Scan for the cell matching the given text and deliver its (X, Y) coordinate at center. 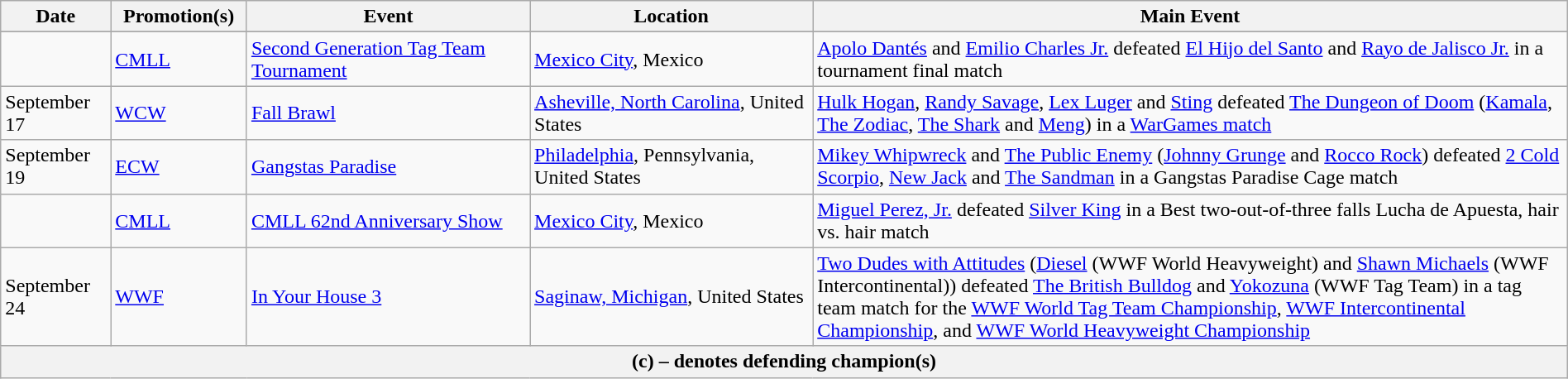
Hulk Hogan, Randy Savage, Lex Luger and Sting defeated The Dungeon of Doom (Kamala, The Zodiac, The Shark and Meng) in a WarGames match (1191, 113)
Second Generation Tag Team Tournament (388, 60)
In Your House 3 (388, 296)
Apolo Dantés and Emilio Charles Jr. defeated El Hijo del Santo and Rayo de Jalisco Jr. in a tournament final match (1191, 60)
CMLL 62nd Anniversary Show (388, 220)
Saginaw, Michigan, United States (672, 296)
Promotion(s) (179, 17)
(c) – denotes defending champion(s) (784, 362)
Fall Brawl (388, 113)
Date (56, 17)
September 17 (56, 113)
WCW (179, 113)
Miguel Perez, Jr. defeated Silver King in a Best two-out-of-three falls Lucha de Apuesta, hair vs. hair match (1191, 220)
Main Event (1191, 17)
Event (388, 17)
WWF (179, 296)
September 24 (56, 296)
Philadelphia, Pennsylvania, United States (672, 167)
ECW (179, 167)
Asheville, North Carolina, United States (672, 113)
Gangstas Paradise (388, 167)
September 19 (56, 167)
Location (672, 17)
